Search for the cell housing the specified text and yield its [X, Y] center coordinate. 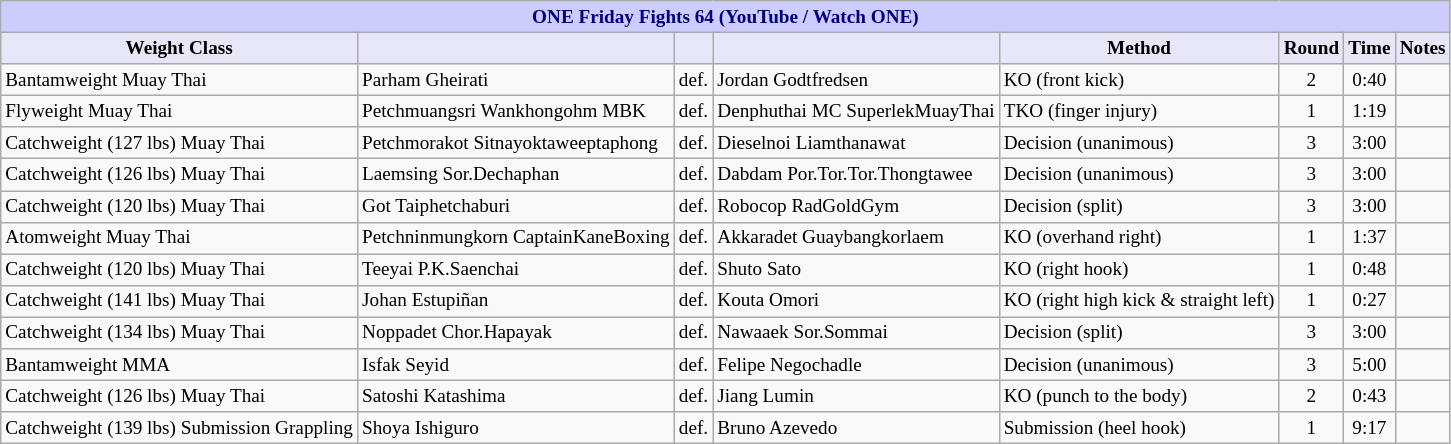
Catchweight (141 lbs) Muay Thai [180, 301]
Johan Estupiñan [516, 301]
Dabdam Por.Tor.Tor.Thongtawee [856, 175]
Petchmuangsri Wankhongohm MBK [516, 111]
Jordan Godtfredsen [856, 80]
Catchweight (127 lbs) Muay Thai [180, 143]
Weight Class [180, 48]
Dieselnoi Liamthanawat [856, 143]
Jiang Lumin [856, 396]
Catchweight (134 lbs) Muay Thai [180, 333]
KO (right high kick & straight left) [1139, 301]
Got Taiphetchaburi [516, 206]
1:19 [1370, 111]
Kouta Omori [856, 301]
Catchweight (139 lbs) Submission Grappling [180, 428]
ONE Friday Fights 64 (YouTube / Watch ONE) [726, 17]
KO (overhand right) [1139, 238]
Felipe Negochadle [856, 365]
Flyweight Muay Thai [180, 111]
KO (punch to the body) [1139, 396]
Teeyai P.K.Saenchai [516, 270]
Akkaradet Guaybangkorlaem [856, 238]
0:43 [1370, 396]
Shuto Sato [856, 270]
0:48 [1370, 270]
Isfak Seyid [516, 365]
Notes [1422, 48]
Bantamweight MMA [180, 365]
Laemsing Sor.Dechaphan [516, 175]
9:17 [1370, 428]
Robocop RadGoldGym [856, 206]
Submission (heel hook) [1139, 428]
Round [1312, 48]
0:27 [1370, 301]
Nawaaek Sor.Sommai [856, 333]
0:40 [1370, 80]
Shoya Ishiguro [516, 428]
5:00 [1370, 365]
Satoshi Katashima [516, 396]
Noppadet Chor.Hapayak [516, 333]
Bruno Azevedo [856, 428]
Bantamweight Muay Thai [180, 80]
Denphuthai MC SuperlekMuayThai [856, 111]
KO (front kick) [1139, 80]
Petchmorakot Sitnayoktaweeptaphong [516, 143]
TKO (finger injury) [1139, 111]
Parham Gheirati [516, 80]
KO (right hook) [1139, 270]
1:37 [1370, 238]
Petchninmungkorn CaptainKaneBoxing [516, 238]
Atomweight Muay Thai [180, 238]
Time [1370, 48]
Method [1139, 48]
